Determine the [X, Y] coordinate at the center of the cell enclosing the given text.  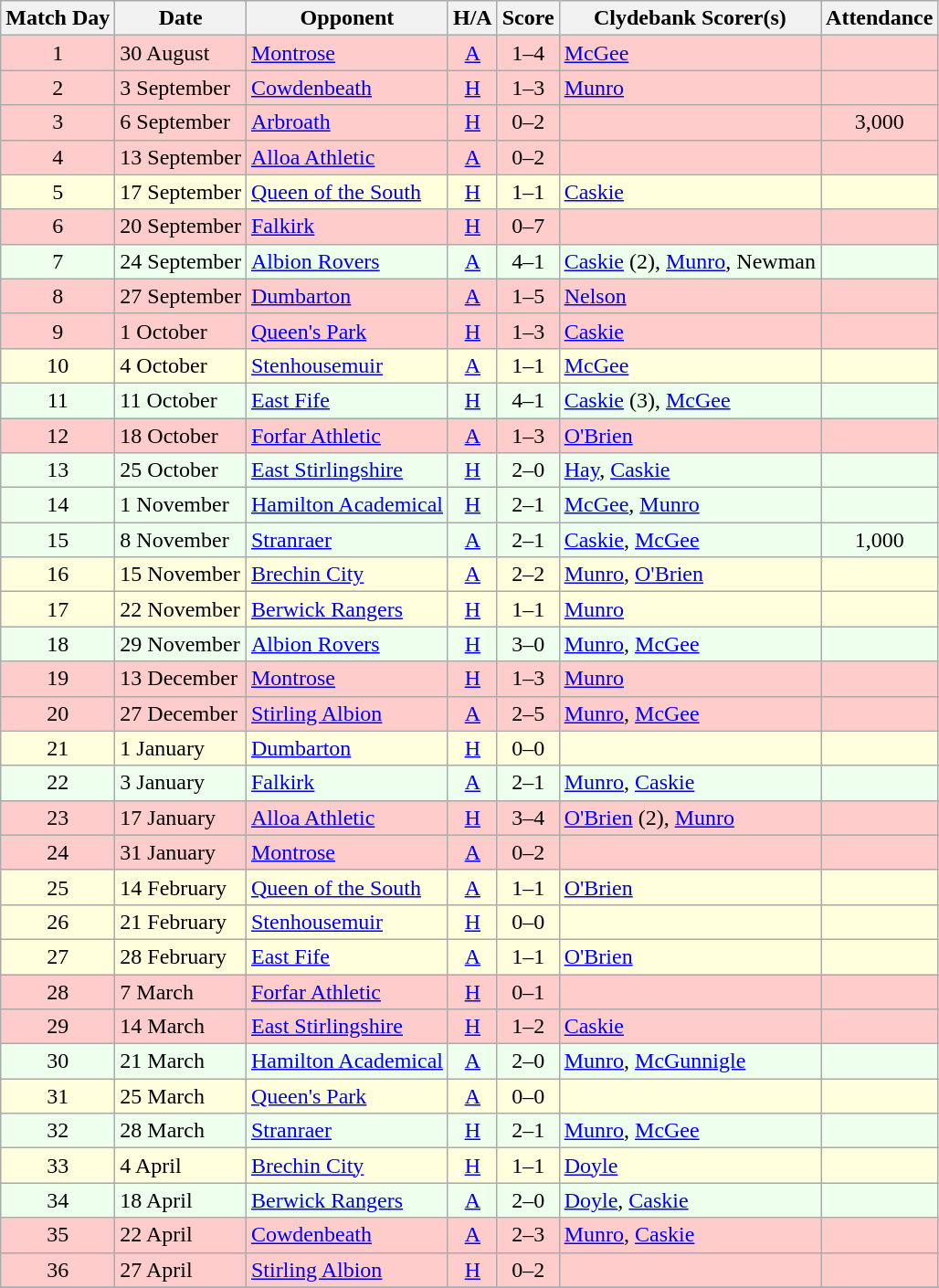
Attendance [880, 18]
Match Day [58, 18]
3 January [181, 783]
15 [58, 540]
1 January [181, 748]
31 January [181, 852]
25 October [181, 470]
2 [58, 88]
33 [58, 1166]
Caskie, McGee [690, 540]
8 [58, 296]
27 December [181, 713]
14 March [181, 1027]
7 [58, 261]
3,000 [880, 122]
29 November [181, 644]
12 [58, 436]
1–2 [528, 1027]
Arbroath [347, 122]
2–2 [528, 575]
19 [58, 679]
3 September [181, 88]
1 October [181, 331]
17 September [181, 192]
H/A [472, 18]
23 [58, 818]
25 [58, 887]
32 [58, 1131]
3 [58, 122]
22 November [181, 609]
18 [58, 644]
28 February [181, 956]
18 April [181, 1200]
1 November [181, 505]
36 [58, 1270]
13 December [181, 679]
21 February [181, 922]
17 January [181, 818]
2–5 [528, 713]
4 October [181, 365]
1–5 [528, 296]
20 September [181, 227]
5 [58, 192]
9 [58, 331]
Score [528, 18]
28 March [181, 1131]
28 [58, 991]
4 April [181, 1166]
27 April [181, 1270]
Doyle [690, 1166]
22 April [181, 1235]
13 [58, 470]
14 February [181, 887]
Opponent [347, 18]
3–4 [528, 818]
McGee, Munro [690, 505]
14 [58, 505]
16 [58, 575]
20 [58, 713]
8 November [181, 540]
4 [58, 157]
1–4 [528, 53]
21 [58, 748]
17 [58, 609]
15 November [181, 575]
18 October [181, 436]
34 [58, 1200]
29 [58, 1027]
Caskie (3), McGee [690, 400]
13 September [181, 157]
27 [58, 956]
O'Brien (2), Munro [690, 818]
31 [58, 1096]
Munro, McGunnigle [690, 1061]
Munro, O'Brien [690, 575]
6 September [181, 122]
7 March [181, 991]
30 August [181, 53]
1 [58, 53]
Clydebank Scorer(s) [690, 18]
Caskie (2), Munro, Newman [690, 261]
26 [58, 922]
2–3 [528, 1235]
0–1 [528, 991]
6 [58, 227]
10 [58, 365]
Hay, Caskie [690, 470]
30 [58, 1061]
21 March [181, 1061]
35 [58, 1235]
11 [58, 400]
3–0 [528, 644]
22 [58, 783]
27 September [181, 296]
24 September [181, 261]
25 March [181, 1096]
Doyle, Caskie [690, 1200]
1,000 [880, 540]
11 October [181, 400]
24 [58, 852]
0–7 [528, 227]
Date [181, 18]
Nelson [690, 296]
